Find where the given text appears and provide that cell's center as (X, Y) coordinate. 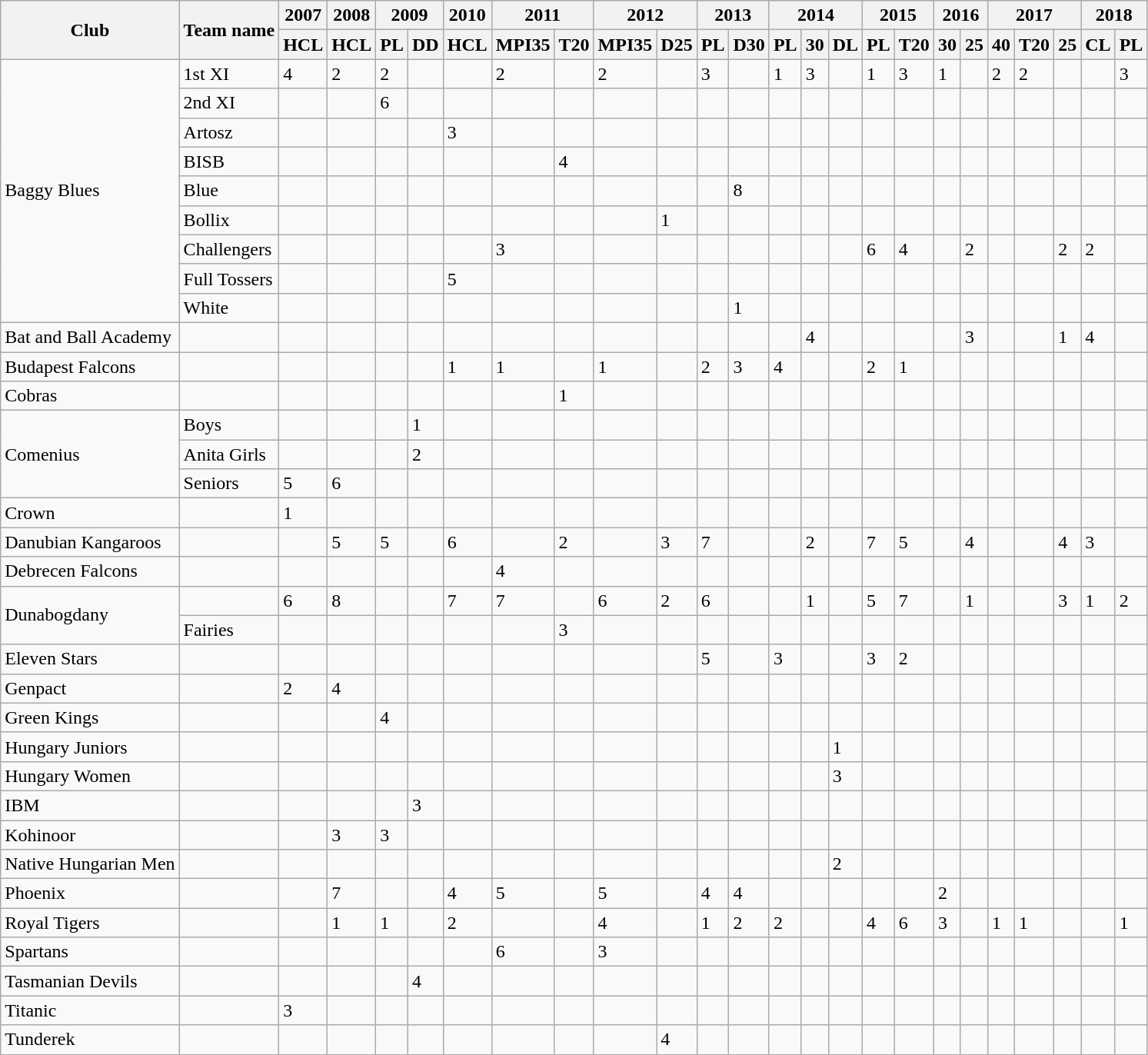
Hungary Juniors (90, 747)
IBM (90, 805)
2015 (898, 15)
Bat and Ball Academy (90, 337)
Boys (229, 425)
Fairies (229, 630)
Debrecen Falcons (90, 571)
Team name (229, 30)
2nd XI (229, 103)
Tasmanian Devils (90, 981)
2011 (543, 15)
Phoenix (90, 894)
Royal Tigers (90, 923)
Blue (229, 191)
D30 (749, 45)
Anita Girls (229, 454)
BISB (229, 161)
Hungary Women (90, 776)
Challengers (229, 249)
2010 (468, 15)
DD (425, 45)
White (229, 308)
Baggy Blues (90, 191)
Comenius (90, 454)
D25 (677, 45)
2013 (733, 15)
Crown (90, 513)
2009 (409, 15)
Bollix (229, 220)
Budapest Falcons (90, 367)
Spartans (90, 952)
Genpact (90, 688)
2016 (960, 15)
Tunderek (90, 1040)
Titanic (90, 1010)
Native Hungarian Men (90, 864)
Kohinoor (90, 834)
2008 (352, 15)
Eleven Stars (90, 659)
Green Kings (90, 717)
Dunabogdany (90, 615)
Danubian Kangaroos (90, 542)
2007 (303, 15)
DL (845, 45)
2012 (645, 15)
1st XI (229, 74)
Club (90, 30)
40 (1001, 45)
Artosz (229, 132)
Seniors (229, 484)
CL (1098, 45)
2017 (1035, 15)
2014 (815, 15)
2018 (1114, 15)
Cobras (90, 396)
Full Tossers (229, 278)
